Search for the cell housing the specified text and yield its [x, y] center coordinate. 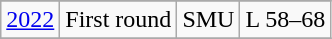
SMU [208, 20]
2022 [30, 20]
L 58–68 [286, 20]
First round [118, 20]
